Output the (x, y) coordinate of the center of the cell containing the given text.  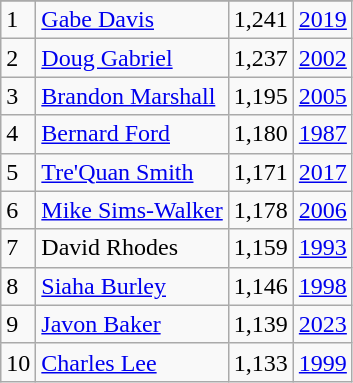
1,241 (260, 20)
Gabe Davis (132, 20)
2017 (322, 172)
1,159 (260, 248)
1,195 (260, 96)
6 (18, 210)
7 (18, 248)
Javon Baker (132, 324)
1993 (322, 248)
Charles Lee (132, 362)
Bernard Ford (132, 134)
2023 (322, 324)
2019 (322, 20)
1999 (322, 362)
10 (18, 362)
1987 (322, 134)
1,139 (260, 324)
1,146 (260, 286)
2 (18, 58)
1,171 (260, 172)
1,178 (260, 210)
Siaha Burley (132, 286)
1,237 (260, 58)
8 (18, 286)
Mike Sims-Walker (132, 210)
Brandon Marshall (132, 96)
Doug Gabriel (132, 58)
5 (18, 172)
1,180 (260, 134)
1,133 (260, 362)
4 (18, 134)
1998 (322, 286)
Tre'Quan Smith (132, 172)
2006 (322, 210)
2002 (322, 58)
9 (18, 324)
1 (18, 20)
3 (18, 96)
David Rhodes (132, 248)
2005 (322, 96)
